Determine the (X, Y) coordinate at the center of the cell enclosing the given text.  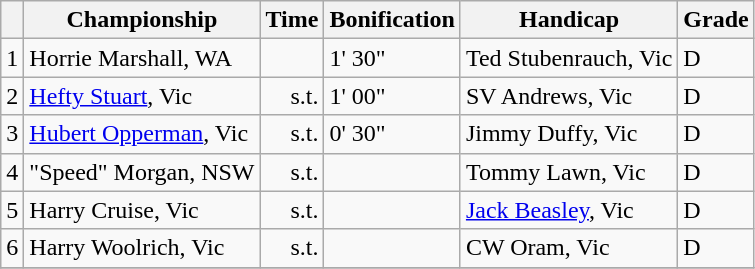
5 (12, 210)
Horrie Marshall, WA (142, 58)
2 (12, 96)
Harry Cruise, Vic (142, 210)
Harry Woolrich, Vic (142, 248)
1' 00" (392, 96)
Tommy Lawn, Vic (568, 172)
Jack Beasley, Vic (568, 210)
Bonification (392, 20)
CW Oram, Vic (568, 248)
"Speed" Morgan, NSW (142, 172)
Grade (716, 20)
0' 30" (392, 134)
3 (12, 134)
Championship (142, 20)
1' 30" (392, 58)
4 (12, 172)
Jimmy Duffy, Vic (568, 134)
6 (12, 248)
Hefty Stuart, Vic (142, 96)
Ted Stubenrauch, Vic (568, 58)
Time (292, 20)
Hubert Opperman, Vic (142, 134)
SV Andrews, Vic (568, 96)
1 (12, 58)
Handicap (568, 20)
